From the cell containing the given text, extract its center point as (X, Y) coordinate. 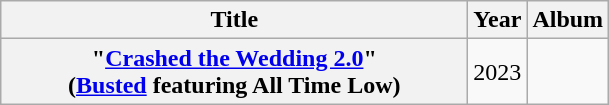
Year (498, 20)
"Crashed the Wedding 2.0"(Busted featuring All Time Low) (234, 72)
2023 (498, 72)
Album (568, 20)
Title (234, 20)
